Detect which cell encompasses the target text, then output its (x, y) center coordinate. 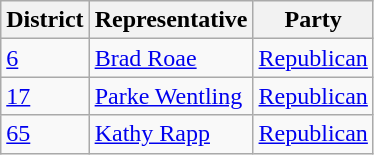
District (45, 20)
65 (45, 134)
Representative (171, 20)
Brad Roae (171, 58)
17 (45, 96)
Parke Wentling (171, 96)
6 (45, 58)
Party (313, 20)
Kathy Rapp (171, 134)
